Return the (x, y) coordinate for the center point of the cell that contains the specified text.  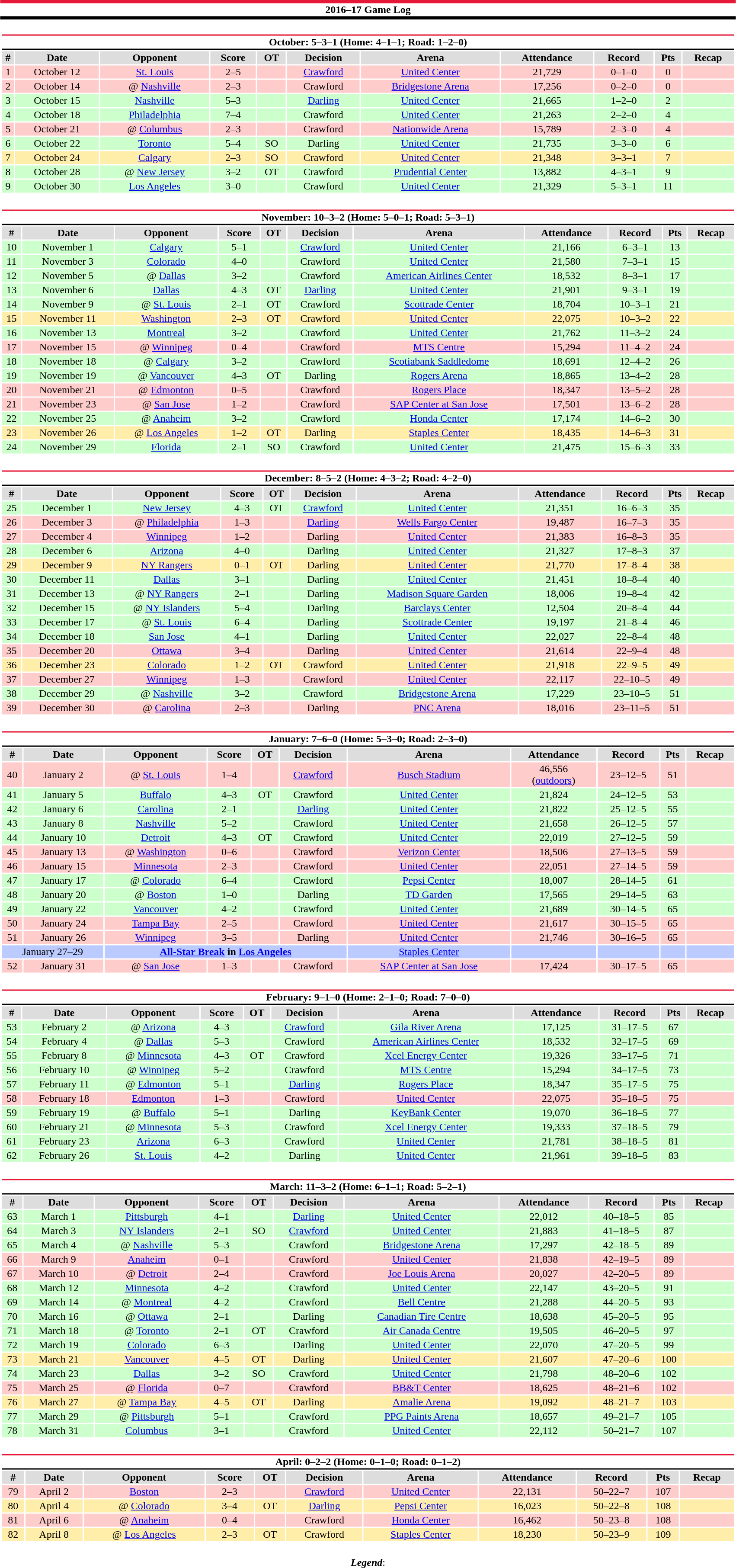
1 (8, 72)
11–3–2 (635, 333)
18,006 (560, 594)
76 (12, 1402)
2–2–0 (624, 115)
42–19–5 (621, 1259)
10–3–2 (635, 319)
17–8–4 (632, 565)
11–4–2 (635, 347)
17,125 (556, 1027)
0–7 (221, 1388)
December 4 (67, 537)
@ Buffalo (153, 1113)
46–20–5 (621, 1331)
10 (11, 247)
BB&T Center (422, 1388)
KeyBank Center (426, 1113)
18,625 (544, 1388)
15,789 (547, 129)
21,824 (554, 795)
12,504 (560, 608)
March 14 (59, 1302)
TD Garden (429, 895)
February 8 (64, 1056)
22–9–4 (632, 651)
February 18 (64, 1098)
24–12–5 (628, 795)
@ Vancouver (166, 376)
November 25 (68, 418)
21,658 (554, 823)
82 (13, 1534)
November 18 (68, 361)
February 4 (64, 1041)
21,617 (554, 923)
November 21 (68, 390)
46,556(outdoors) (554, 774)
March 16 (59, 1316)
30–17–5 (628, 966)
Detroit (156, 838)
103 (669, 1402)
1–0 (229, 895)
47–20–6 (621, 1360)
Pittsburgh (147, 1217)
0–6 (229, 852)
@ Philadelphia (166, 522)
April 8 (54, 1534)
105 (669, 1417)
December 27 (67, 680)
@ Carolina (166, 708)
March 31 (59, 1430)
23–10–5 (632, 693)
Washington (166, 319)
21,288 (544, 1302)
23 (11, 433)
12–4–2 (635, 361)
December 18 (67, 636)
November 19 (68, 376)
March 12 (59, 1288)
March 29 (59, 1417)
22,027 (560, 636)
23–11–5 (632, 708)
48–21–6 (621, 1388)
Montreal (166, 333)
November 11 (68, 319)
21,735 (547, 143)
PNC Arena (437, 708)
Canadian Tire Centre (422, 1316)
43 (12, 823)
December 20 (67, 651)
23–12–5 (628, 774)
28–14–5 (628, 880)
December: 8–5–2 (Home: 4–3–2; Road: 4–2–0) (368, 478)
October 14 (57, 86)
Wells Fargo Center (437, 522)
44–20–5 (621, 1302)
17,501 (566, 404)
80 (13, 1506)
93 (669, 1302)
December 23 (67, 665)
21,166 (566, 247)
21,665 (547, 101)
16,462 (527, 1520)
22,019 (554, 838)
21,329 (547, 186)
29–14–5 (628, 895)
12 (11, 276)
43–20–5 (621, 1288)
99 (669, 1345)
Amalie Arena (422, 1402)
March 18 (59, 1331)
9–3–1 (635, 290)
@ NY Islanders (166, 608)
50–21–7 (621, 1430)
18–8–4 (632, 579)
March 10 (59, 1274)
Florida (166, 447)
Bell Centre (422, 1302)
20 (11, 390)
21,961 (556, 1155)
1–2–0 (624, 101)
March 25 (59, 1388)
13–5–2 (635, 390)
18,506 (554, 852)
Joe Louis Arena (422, 1274)
April 6 (54, 1520)
22,131 (527, 1492)
February 21 (64, 1127)
March 23 (59, 1373)
19,092 (544, 1402)
@ Washington (156, 852)
January 5 (63, 795)
50–22–8 (611, 1506)
October 18 (57, 115)
18,657 (544, 1417)
October 24 (57, 158)
January 2 (63, 774)
21,798 (544, 1373)
30–15–5 (628, 923)
8–3–1 (635, 276)
6–3–1 (635, 247)
21,607 (544, 1360)
18,638 (544, 1316)
November: 10–3–2 (Home: 5–0–1; Road: 5–3–1) (368, 217)
49–21–7 (621, 1417)
17,565 (554, 895)
87 (669, 1231)
18,865 (566, 376)
Barclays Center (437, 608)
22,112 (544, 1430)
74 (12, 1373)
17,424 (554, 966)
60 (12, 1127)
@ Ottawa (147, 1316)
95 (669, 1316)
2–3–0 (624, 129)
21,475 (566, 447)
2016–17 Game Log (368, 10)
3–0 (233, 186)
58 (12, 1098)
Madison Square Garden (437, 594)
19,487 (560, 522)
0–5 (239, 390)
21,781 (556, 1142)
December 3 (67, 522)
45 (12, 852)
40–18–5 (621, 1217)
22–9–5 (632, 665)
18,016 (560, 708)
February 23 (64, 1142)
New Jersey (166, 508)
16,023 (527, 1506)
38–18–5 (630, 1142)
3–5 (229, 937)
@ Florida (147, 1388)
26–12–5 (628, 823)
October 21 (57, 129)
21,729 (547, 72)
February 19 (64, 1113)
34–17–5 (630, 1070)
39 (11, 708)
October 28 (57, 172)
December 9 (67, 565)
December 1 (67, 508)
Busch Stadium (429, 774)
April 2 (54, 1492)
34 (11, 636)
Rogers Arena (438, 376)
25–12–5 (628, 809)
Scotiabank Saddledome (438, 361)
70 (12, 1316)
35–18–5 (630, 1098)
42–20–5 (621, 1274)
18,435 (566, 433)
30–14–5 (628, 909)
22–8–4 (632, 636)
November 9 (68, 304)
37–18–5 (630, 1127)
48–20–6 (621, 1373)
Ottawa (166, 651)
25 (11, 508)
21,614 (560, 651)
@ Columbus (155, 129)
October 30 (57, 186)
97 (669, 1331)
17,256 (547, 86)
18,007 (554, 880)
45–20–5 (621, 1316)
@ Calgary (166, 361)
22,147 (544, 1288)
21,689 (554, 909)
91 (669, 1288)
Los Angeles (155, 186)
32 (11, 608)
47 (12, 880)
Anaheim (147, 1259)
November 3 (68, 262)
Boston (144, 1492)
16–7–3 (632, 522)
17,229 (560, 693)
November 29 (68, 447)
52 (12, 966)
10–3–1 (635, 304)
February 2 (64, 1027)
20–8–4 (632, 608)
109 (663, 1534)
21,580 (566, 262)
22,051 (554, 866)
36–18–5 (630, 1113)
Prudential Center (431, 172)
November 1 (68, 247)
November 15 (68, 347)
October: 5–3–1 (Home: 4–1–1; Road: 1–2–0) (368, 42)
27–12–5 (628, 838)
January 24 (63, 923)
December 13 (67, 594)
0–2–0 (624, 86)
21–8–4 (632, 622)
14–6–3 (635, 433)
21,383 (560, 537)
7–4 (233, 115)
NY Islanders (147, 1231)
December 17 (67, 622)
50–23–8 (611, 1520)
22,070 (544, 1345)
48–21–7 (621, 1402)
21,770 (560, 565)
21,901 (566, 290)
21,263 (547, 115)
16 (11, 333)
22,117 (560, 680)
42–18–5 (621, 1245)
47–20–5 (621, 1345)
22,012 (544, 1217)
50–22–7 (611, 1492)
January 15 (63, 866)
13,882 (547, 172)
Nationwide Arena (431, 129)
Edmonton (153, 1098)
16–6–3 (632, 508)
64 (12, 1231)
56 (12, 1070)
19,326 (556, 1056)
March 27 (59, 1402)
January 17 (63, 880)
21,746 (554, 937)
December 29 (67, 693)
20,027 (544, 1274)
54 (12, 1041)
21,918 (560, 665)
@ Toronto (147, 1331)
@ NY Rangers (166, 594)
Tampa Bay (156, 923)
19,070 (556, 1113)
January 22 (63, 909)
18,691 (566, 361)
April: 0–2–2 (Home: 0–1–0; Road: 0–1–2) (368, 1462)
March 3 (59, 1231)
March 21 (59, 1360)
Air Canada Centre (422, 1331)
February 11 (64, 1084)
Gila River Arena (426, 1027)
21,327 (560, 551)
78 (12, 1430)
2–4 (221, 1274)
Carolina (156, 809)
17–8–3 (632, 551)
36 (11, 665)
39–18–5 (630, 1155)
February 10 (64, 1070)
18 (11, 361)
January 6 (63, 809)
50 (12, 923)
68 (12, 1288)
1–4 (229, 774)
4–3–1 (624, 172)
@ Arizona (153, 1027)
13–6–2 (635, 404)
March 4 (59, 1245)
21,838 (544, 1259)
18,704 (566, 304)
November 13 (68, 333)
March 9 (59, 1259)
January 26 (63, 937)
8 (8, 172)
February 26 (64, 1155)
16–8–3 (632, 537)
@ Pittsburgh (147, 1417)
3–3–1 (624, 158)
14–6–2 (635, 418)
27 (11, 537)
January: 7–6–0 (Home: 5–3–0; Road: 2–3–0) (368, 739)
14 (11, 304)
@ Tampa Bay (147, 1402)
March 1 (59, 1217)
November 26 (68, 433)
November 23 (68, 404)
November 5 (68, 276)
62 (12, 1155)
5 (8, 129)
21,762 (566, 333)
19,197 (560, 622)
32–17–5 (630, 1041)
35–17–5 (630, 1084)
@ Boston (156, 895)
February: 9–1–0 (Home: 2–1–0; Road: 7–0–0) (368, 997)
17,297 (544, 1245)
31–17–5 (630, 1027)
October 12 (57, 72)
3–3–0 (624, 143)
29 (11, 565)
Toronto (155, 143)
PPG Paints Arena (422, 1417)
33–17–5 (630, 1056)
January 27–29 (53, 952)
66 (12, 1259)
21,822 (554, 809)
21,351 (560, 508)
100 (669, 1360)
17,174 (566, 418)
85 (669, 1217)
January 8 (63, 823)
21,348 (547, 158)
30–16–5 (628, 937)
21,451 (560, 579)
Buffalo (156, 795)
27–14–5 (628, 866)
November 6 (68, 290)
41 (12, 795)
41–18–5 (621, 1231)
NY Rangers (166, 565)
7–3–1 (635, 262)
Verizon Center (429, 852)
72 (12, 1345)
@ Montreal (147, 1302)
@ Detroit (147, 1274)
January 20 (63, 895)
0–1–0 (624, 72)
19,505 (544, 1331)
13–4–2 (635, 376)
83 (673, 1155)
19,333 (556, 1127)
March: 11–3–2 (Home: 6–1–1; Road: 5–2–1) (368, 1187)
5–3–1 (624, 186)
April 4 (54, 1506)
October 22 (57, 143)
December 15 (67, 608)
January 13 (63, 852)
3 (8, 101)
22–10–5 (632, 680)
@ New Jersey (155, 172)
18,230 (527, 1534)
21,883 (544, 1231)
March 19 (59, 1345)
October 15 (57, 101)
January 31 (63, 966)
December 30 (67, 708)
19–8–4 (632, 594)
December 11 (67, 579)
San Jose (166, 636)
15–6–3 (635, 447)
December 6 (67, 551)
50–23–9 (611, 1534)
Columbus (147, 1430)
Philadelphia (155, 115)
27–13–5 (628, 852)
January 10 (63, 838)
All-Star Break in Los Angeles (225, 952)
